For the text-containing cell, return its midpoint in (X, Y) coordinate format. 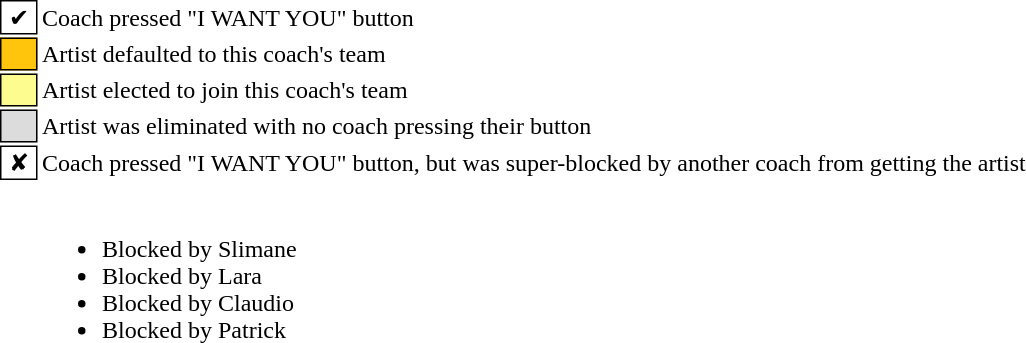
✔ (19, 17)
✘ (19, 163)
